Locate the cell with the specified text and output its (x, y) center coordinate. 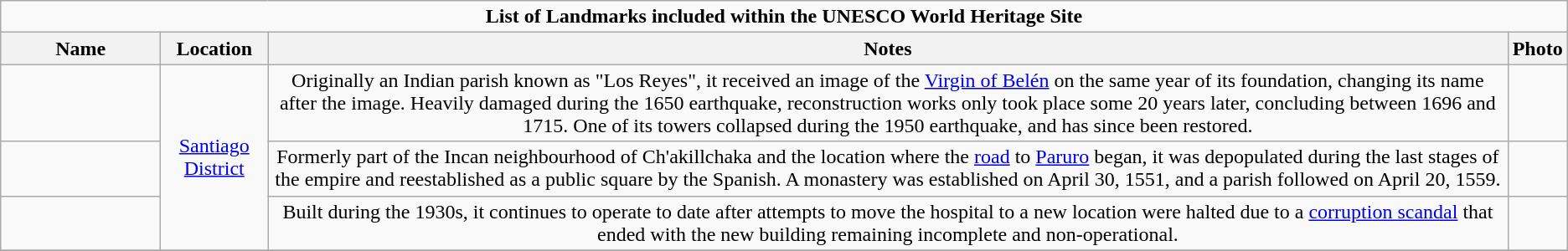
Notes (888, 49)
Name (80, 49)
Photo (1538, 49)
Santiago District (214, 157)
List of Landmarks included within the UNESCO World Heritage Site (784, 17)
Location (214, 49)
